Scan for the cell matching the given text and deliver its [X, Y] coordinate at center. 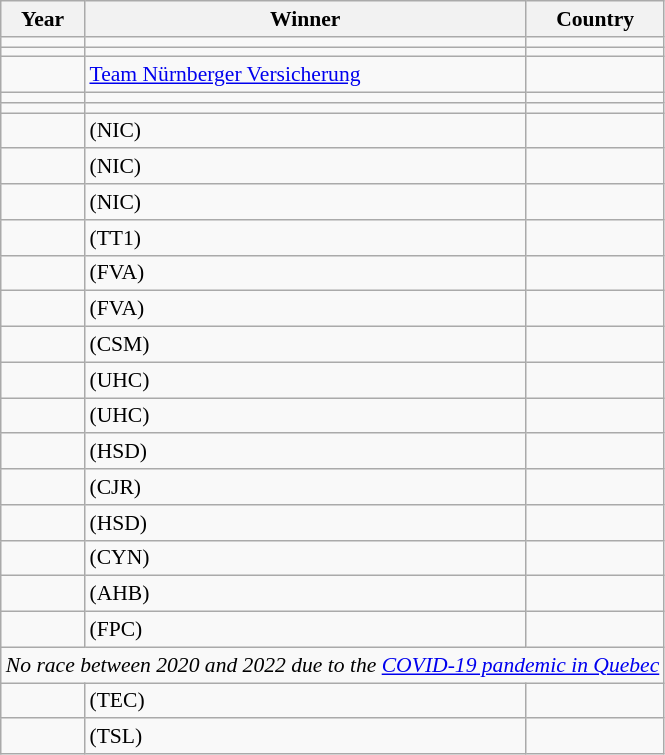
Year [43, 19]
(CSM) [305, 345]
Team Nürnberger Versicherung [305, 75]
(TSL) [305, 737]
(TT1) [305, 238]
Country [595, 19]
Winner [305, 19]
(TEC) [305, 701]
(FPC) [305, 630]
No race between 2020 and 2022 due to the COVID-19 pandemic in Quebec [333, 665]
(AHB) [305, 594]
(CYN) [305, 558]
(CJR) [305, 487]
